Scan for the cell matching the given text and deliver its (X, Y) coordinate at center. 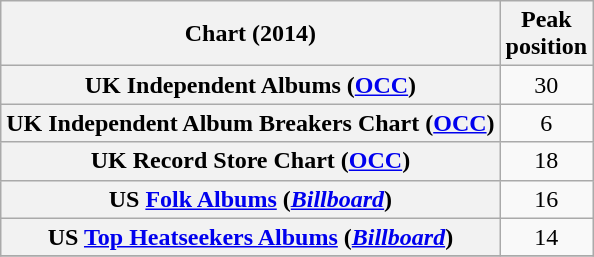
14 (546, 237)
16 (546, 199)
US Top Heatseekers Albums (Billboard) (250, 237)
18 (546, 161)
Peak position (546, 34)
Chart (2014) (250, 34)
6 (546, 123)
30 (546, 85)
UK Independent Albums (OCC) (250, 85)
UK Independent Album Breakers Chart (OCC) (250, 123)
UK Record Store Chart (OCC) (250, 161)
US Folk Albums (Billboard) (250, 199)
